Determine the [X, Y] coordinate at the center of the cell enclosing the given text.  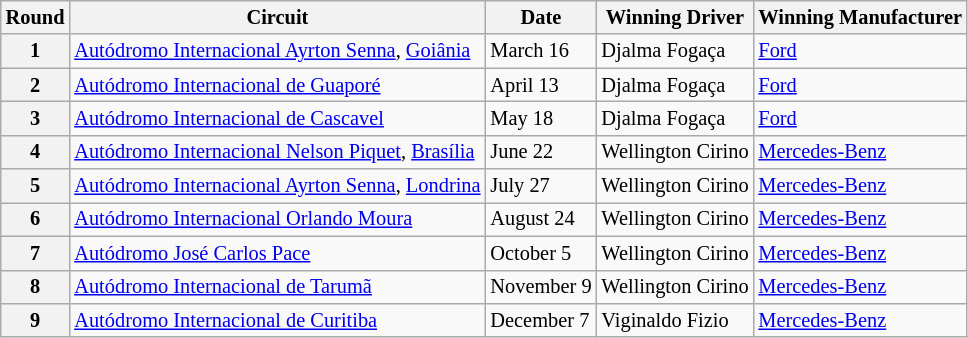
Round [36, 17]
1 [36, 51]
8 [36, 287]
June 22 [540, 152]
November 9 [540, 287]
3 [36, 118]
Autódromo Internacional Ayrton Senna, Londrina [277, 186]
Date [540, 17]
Winning Manufacturer [860, 17]
Autódromo Internacional de Cascavel [277, 118]
Autódromo Internacional Nelson Piquet, Brasília [277, 152]
Viginaldo Fizio [674, 320]
Autódromo Internacional Orlando Moura [277, 219]
9 [36, 320]
December 7 [540, 320]
October 5 [540, 253]
Autódromo José Carlos Pace [277, 253]
Winning Driver [674, 17]
6 [36, 219]
March 16 [540, 51]
Autódromo Internacional Ayrton Senna, Goiânia [277, 51]
Autódromo Internacional de Tarumã [277, 287]
August 24 [540, 219]
4 [36, 152]
2 [36, 85]
Autódromo Internacional de Guaporé [277, 85]
5 [36, 186]
July 27 [540, 186]
7 [36, 253]
April 13 [540, 85]
Autódromo Internacional de Curitiba [277, 320]
May 18 [540, 118]
Circuit [277, 17]
